Extract the (x, y) coordinate from the center of the cell holding the provided text.  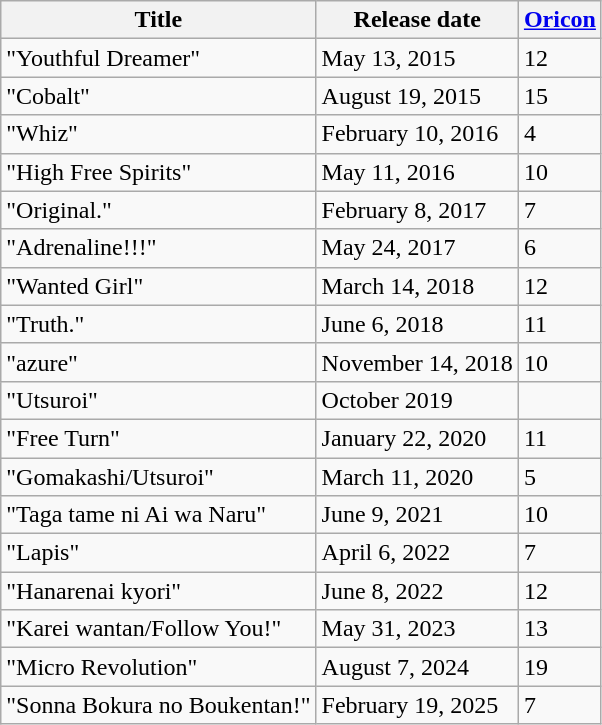
"Gomakashi/Utsuroi" (158, 477)
13 (560, 629)
"Lapis" (158, 553)
5 (560, 477)
Title (158, 20)
June 9, 2021 (417, 515)
"Hanarenai kyori" (158, 591)
Release date (417, 20)
March 14, 2018 (417, 286)
February 10, 2016 (417, 134)
"Cobalt" (158, 96)
February 8, 2017 (417, 210)
"Original." (158, 210)
19 (560, 667)
15 (560, 96)
"Utsuroi" (158, 400)
August 7, 2024 (417, 667)
"Youthful Dreamer" (158, 58)
April 6, 2022 (417, 553)
May 24, 2017 (417, 248)
6 (560, 248)
"Adrenaline!!!" (158, 248)
May 11, 2016 (417, 172)
August 19, 2015 (417, 96)
"Free Turn" (158, 438)
March 11, 2020 (417, 477)
"Karei wantan/Follow You!" (158, 629)
May 31, 2023 (417, 629)
October 2019 (417, 400)
"Whiz" (158, 134)
"High Free Spirits" (158, 172)
"Wanted Girl" (158, 286)
February 19, 2025 (417, 705)
4 (560, 134)
Oricon (560, 20)
"Truth." (158, 324)
May 13, 2015 (417, 58)
"Taga tame ni Ai wa Naru" (158, 515)
"azure" (158, 362)
"Sonna Bokura no Boukentan!" (158, 705)
November 14, 2018 (417, 362)
June 8, 2022 (417, 591)
"Micro Revolution" (158, 667)
January 22, 2020 (417, 438)
June 6, 2018 (417, 324)
